Find where the given text appears and provide that cell's center as (x, y) coordinate. 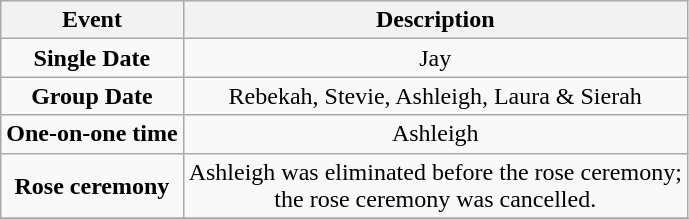
Group Date (92, 96)
Rebekah, Stevie, Ashleigh, Laura & Sierah (435, 96)
Description (435, 20)
One-on-one time (92, 134)
Single Date (92, 58)
Ashleigh (435, 134)
Rose ceremony (92, 186)
Jay (435, 58)
Event (92, 20)
Ashleigh was eliminated before the rose ceremony;the rose ceremony was cancelled. (435, 186)
